Identify which cell holds the provided text, then report its [x, y] central coordinate. 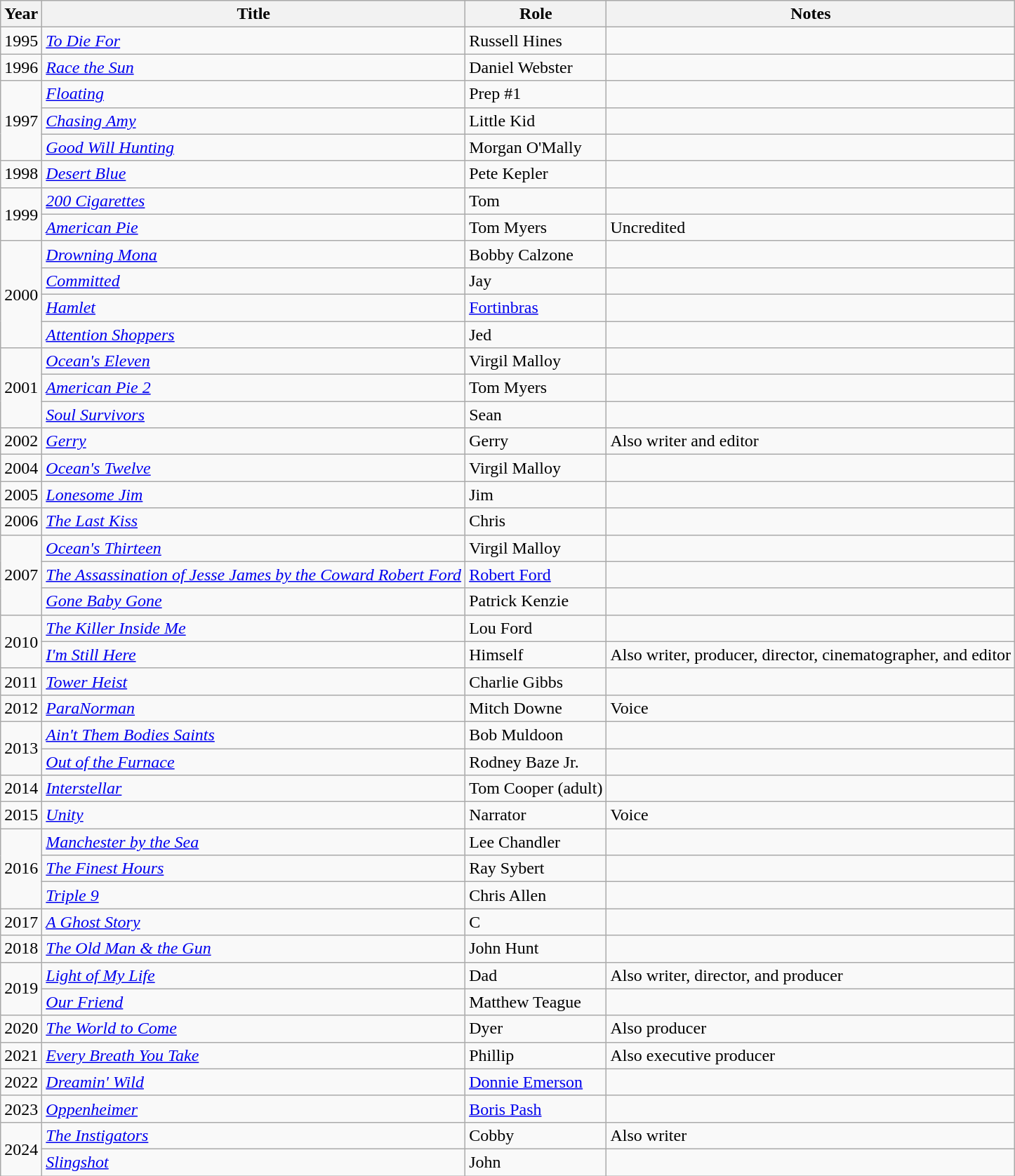
2013 [21, 748]
2005 [21, 495]
ParaNorman [254, 708]
Oppenheimer [254, 1109]
Also writer, producer, director, cinematographer, and editor [811, 655]
Bob Muldoon [536, 735]
2023 [21, 1109]
I'm Still Here [254, 655]
Lonesome Jim [254, 495]
Also writer, director, and producer [811, 975]
2000 [21, 294]
2019 [21, 989]
Cobby [536, 1135]
Tom Cooper (adult) [536, 789]
Chris Allen [536, 895]
2022 [21, 1082]
John [536, 1162]
Ocean's Twelve [254, 468]
2002 [21, 441]
Title [254, 14]
Tom [536, 201]
Also writer and editor [811, 441]
1999 [21, 214]
Jed [536, 335]
Every Breath You Take [254, 1055]
2012 [21, 708]
Slingshot [254, 1162]
200 Cigarettes [254, 201]
The Old Man & the Gun [254, 949]
Committed [254, 281]
Uncredited [811, 227]
Morgan O'Mally [536, 147]
Also producer [811, 1029]
Floating [254, 94]
Narrator [536, 815]
Triple 9 [254, 895]
Mitch Downe [536, 708]
Lou Ford [536, 628]
Dreamin' Wild [254, 1082]
Hamlet [254, 307]
Donnie Emerson [536, 1082]
Fortinbras [536, 307]
Robert Ford [536, 575]
Himself [536, 655]
The Finest Hours [254, 869]
Chasing Amy [254, 121]
Good Will Hunting [254, 147]
Gone Baby Gone [254, 601]
2020 [21, 1029]
The World to Come [254, 1029]
Little Kid [536, 121]
Unity [254, 815]
Our Friend [254, 1002]
1995 [21, 41]
Boris Pash [536, 1109]
Light of My Life [254, 975]
Prep #1 [536, 94]
Role [536, 14]
2014 [21, 789]
Race the Sun [254, 67]
Desert Blue [254, 174]
Russell Hines [536, 41]
Charlie Gibbs [536, 681]
Ain't Them Bodies Saints [254, 735]
1998 [21, 174]
2011 [21, 681]
Ray Sybert [536, 869]
John Hunt [536, 949]
A Ghost Story [254, 922]
2004 [21, 468]
2007 [21, 575]
Daniel Webster [536, 67]
American Pie [254, 227]
Ocean's Thirteen [254, 548]
2018 [21, 949]
Patrick Kenzie [536, 601]
1997 [21, 121]
Chris [536, 521]
2016 [21, 869]
Rodney Baze Jr. [536, 761]
The Killer Inside Me [254, 628]
Also writer [811, 1135]
The Last Kiss [254, 521]
Phillip [536, 1055]
The Assassination of Jesse James by the Coward Robert Ford [254, 575]
2001 [21, 388]
Lee Chandler [536, 842]
To Die For [254, 41]
American Pie 2 [254, 388]
Interstellar [254, 789]
Dyer [536, 1029]
Drowning Mona [254, 254]
2010 [21, 641]
Jay [536, 281]
Notes [811, 14]
Pete Kepler [536, 174]
Jim [536, 495]
Attention Shoppers [254, 335]
Soul Survivors [254, 415]
2006 [21, 521]
Dad [536, 975]
Bobby Calzone [536, 254]
Manchester by the Sea [254, 842]
The Instigators [254, 1135]
Ocean's Eleven [254, 361]
2024 [21, 1149]
2015 [21, 815]
C [536, 922]
2021 [21, 1055]
Also executive producer [811, 1055]
Out of the Furnace [254, 761]
Sean [536, 415]
Year [21, 14]
1996 [21, 67]
Matthew Teague [536, 1002]
2017 [21, 922]
Tower Heist [254, 681]
